Provide the [x, y] coordinate of the cell's center where the given text is located.  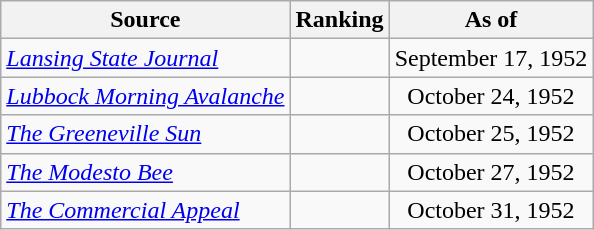
October 24, 1952 [491, 96]
September 17, 1952 [491, 58]
October 27, 1952 [491, 172]
The Greeneville Sun [146, 134]
Source [146, 20]
The Modesto Bee [146, 172]
October 31, 1952 [491, 210]
Lubbock Morning Avalanche [146, 96]
October 25, 1952 [491, 134]
As of [491, 20]
Ranking [340, 20]
The Commercial Appeal [146, 210]
Lansing State Journal [146, 58]
